Scan for the cell matching the given text and deliver its [x, y] coordinate at center. 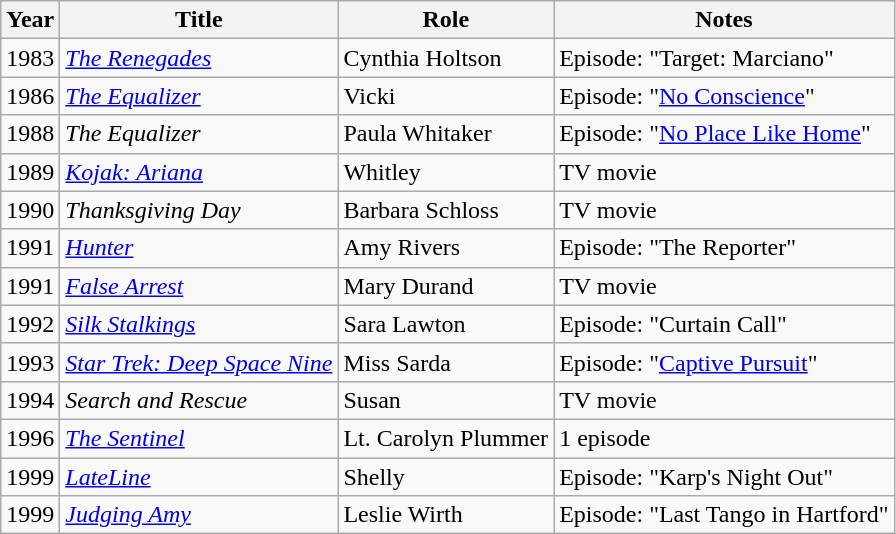
Episode: "The Reporter" [724, 248]
Leslie Wirth [446, 515]
Miss Sarda [446, 362]
Episode: "Last Tango in Hartford" [724, 515]
Year [30, 20]
Whitley [446, 172]
1983 [30, 58]
Episode: "Karp's Night Out" [724, 477]
False Arrest [199, 286]
1996 [30, 438]
Shelly [446, 477]
Kojak: Ariana [199, 172]
LateLine [199, 477]
1 episode [724, 438]
Episode: "No Conscience" [724, 96]
1989 [30, 172]
Paula Whitaker [446, 134]
Sara Lawton [446, 324]
1994 [30, 400]
Episode: "Captive Pursuit" [724, 362]
Lt. Carolyn Plummer [446, 438]
Role [446, 20]
1993 [30, 362]
The Sentinel [199, 438]
Susan [446, 400]
Thanksgiving Day [199, 210]
Silk Stalkings [199, 324]
Vicki [446, 96]
Episode: "Target: Marciano" [724, 58]
Search and Rescue [199, 400]
Cynthia Holtson [446, 58]
Episode: "No Place Like Home" [724, 134]
Notes [724, 20]
Episode: "Curtain Call" [724, 324]
Mary Durand [446, 286]
1986 [30, 96]
1988 [30, 134]
Barbara Schloss [446, 210]
Judging Amy [199, 515]
1990 [30, 210]
The Renegades [199, 58]
Hunter [199, 248]
Amy Rivers [446, 248]
Star Trek: Deep Space Nine [199, 362]
1992 [30, 324]
Title [199, 20]
